Find where the given text appears and provide that cell's center as (x, y) coordinate. 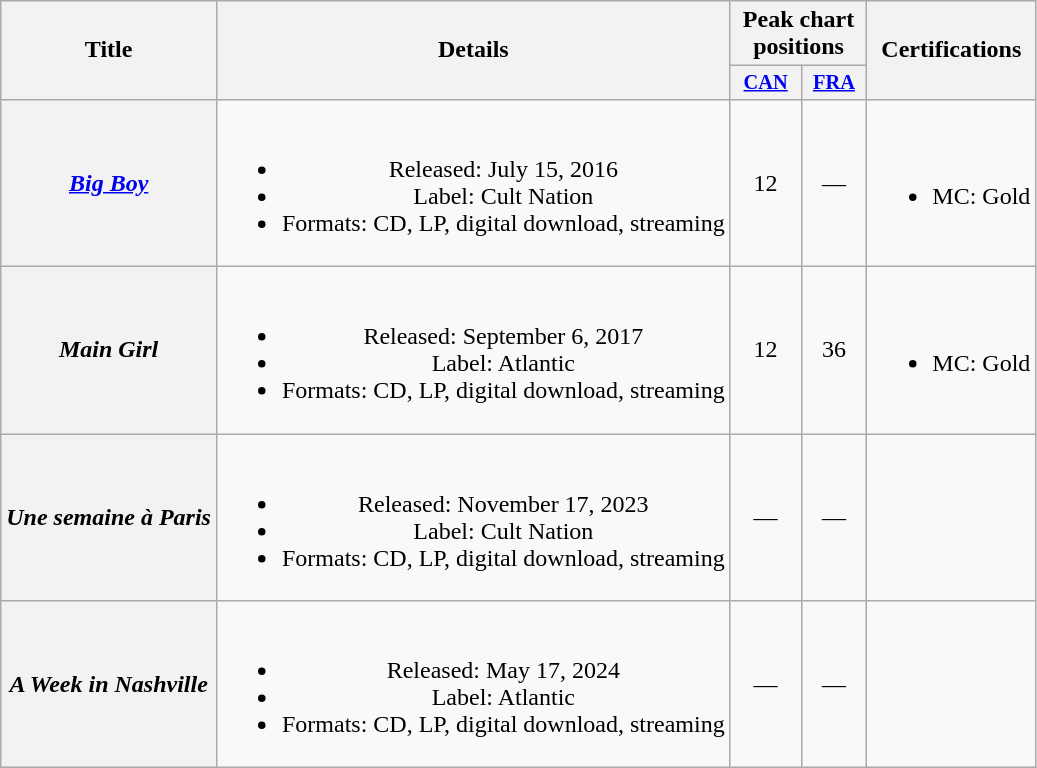
FRA (834, 83)
Une semaine à Paris (109, 518)
Certifications (952, 50)
CAN (766, 83)
Released: May 17, 2024Label: AtlanticFormats: CD, LP, digital download, streaming (473, 684)
Title (109, 50)
Released: September 6, 2017Label: AtlanticFormats: CD, LP, digital download, streaming (473, 350)
Released: November 17, 2023Label: Cult NationFormats: CD, LP, digital download, streaming (473, 518)
Peak chart positions (798, 34)
Main Girl (109, 350)
Released: July 15, 2016Label: Cult NationFormats: CD, LP, digital download, streaming (473, 182)
36 (834, 350)
Details (473, 50)
Big Boy (109, 182)
A Week in Nashville (109, 684)
